Search for the cell housing the specified text and yield its (x, y) center coordinate. 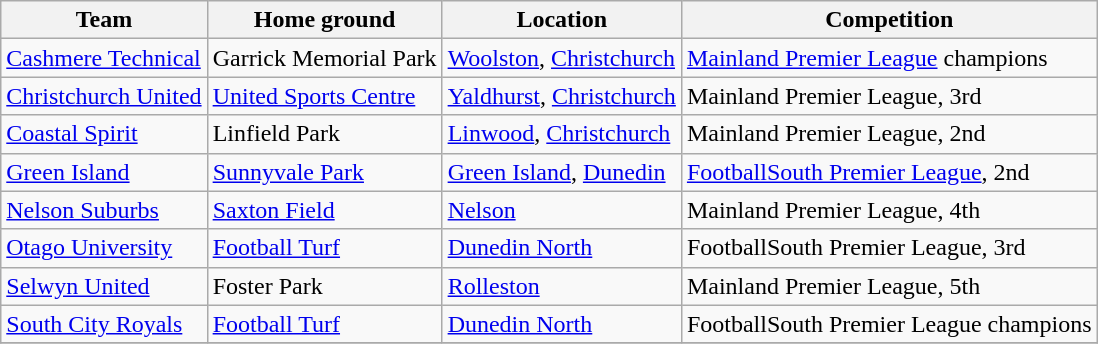
Saxton Field (324, 210)
United Sports Centre (324, 96)
Woolston, Christchurch (562, 58)
Cashmere Technical (104, 58)
Green Island, Dunedin (562, 172)
FootballSouth Premier League, 2nd (889, 172)
Mainland Premier League champions (889, 58)
Linfield Park (324, 134)
Team (104, 20)
Mainland Premier League, 4th (889, 210)
Christchurch United (104, 96)
Location (562, 20)
Foster Park (324, 286)
Mainland Premier League, 5th (889, 286)
Selwyn United (104, 286)
Sunnyvale Park (324, 172)
Mainland Premier League, 3rd (889, 96)
Coastal Spirit (104, 134)
South City Royals (104, 324)
Mainland Premier League, 2nd (889, 134)
Linwood, Christchurch (562, 134)
Nelson Suburbs (104, 210)
Nelson (562, 210)
Yaldhurst, Christchurch (562, 96)
FootballSouth Premier League champions (889, 324)
FootballSouth Premier League, 3rd (889, 248)
Home ground (324, 20)
Green Island (104, 172)
Rolleston (562, 286)
Competition (889, 20)
Otago University (104, 248)
Garrick Memorial Park (324, 58)
